Capture the cell that displays the provided text and extract its [x, y] central coordinate. 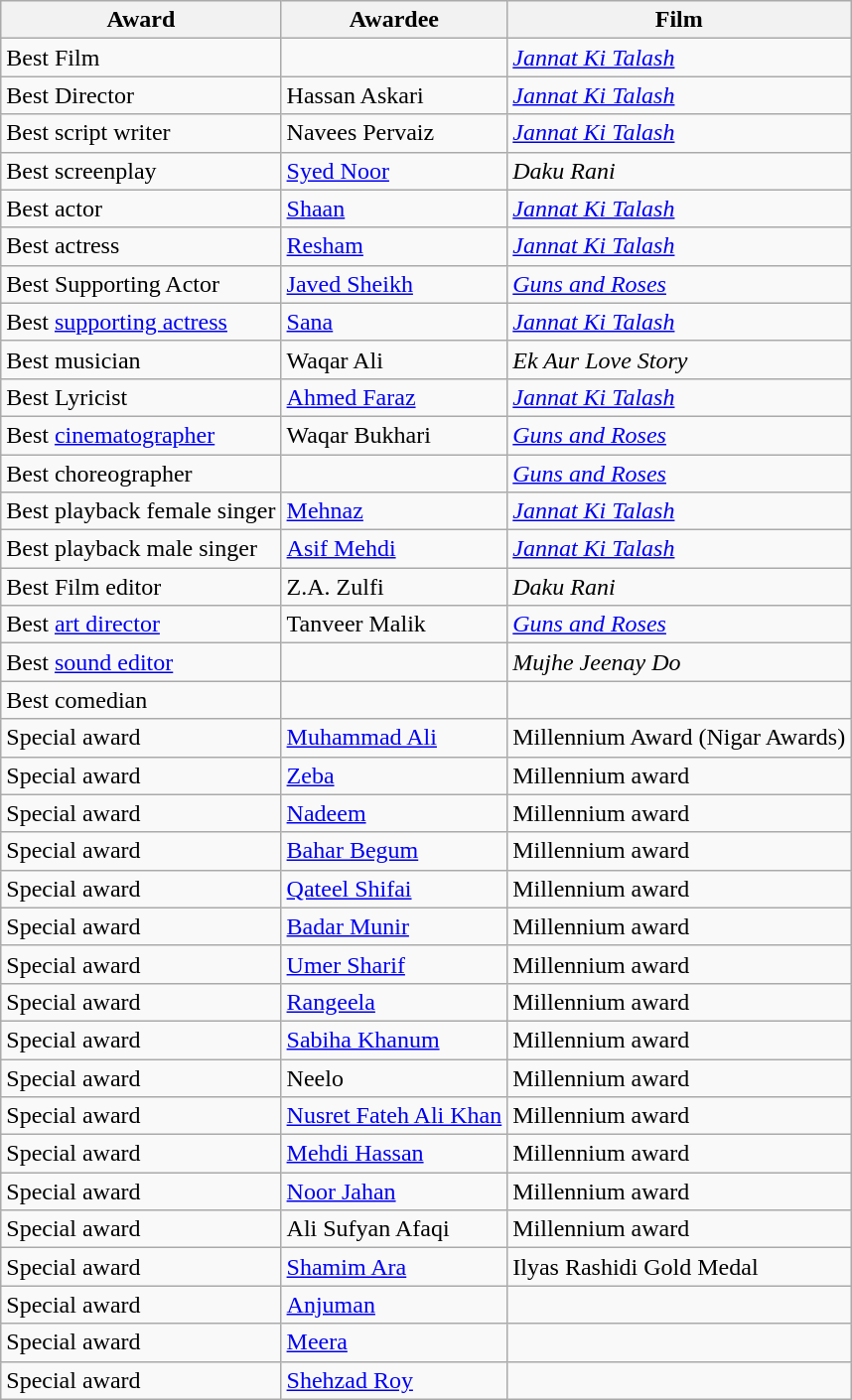
Neelo [394, 1077]
Muhammad Ali [394, 738]
Javed Sheikh [394, 284]
Badar Munir [394, 926]
Best cinematographer [141, 435]
Mujhe Jeenay Do [679, 662]
Resham [394, 246]
Rangeela [394, 1002]
Best sound editor [141, 662]
Best art director [141, 625]
Ali Sufyan Afaqi [394, 1229]
Best Film [141, 58]
Best supporting actress [141, 322]
Best Director [141, 95]
Best Lyricist [141, 397]
Best Supporting Actor [141, 284]
Noor Jahan [394, 1191]
Hassan Askari [394, 95]
Mehdi Hassan [394, 1154]
Tanveer Malik [394, 625]
Best comedian [141, 700]
Ahmed Faraz [394, 397]
Best actress [141, 246]
Anjuman [394, 1305]
Best choreographer [141, 474]
Ilyas Rashidi Gold Medal [679, 1267]
Best Film editor [141, 587]
Sabiha Khanum [394, 1040]
Best playback female singer [141, 511]
Syed Noor [394, 171]
Qateel Shifai [394, 889]
Millennium Award (Nigar Awards) [679, 738]
Best screenplay [141, 171]
Meera [394, 1342]
Waqar Ali [394, 359]
Best musician [141, 359]
Mehnaz [394, 511]
Z.A. Zulfi [394, 587]
Shaan [394, 209]
Zeba [394, 775]
Navees Pervaiz [394, 133]
Award [141, 20]
Waqar Bukhari [394, 435]
Shamim Ara [394, 1267]
Ek Aur Love Story [679, 359]
Awardee [394, 20]
Best script writer [141, 133]
Best playback male singer [141, 549]
Bahar Begum [394, 851]
Asif Mehdi [394, 549]
Shehzad Roy [394, 1380]
Umer Sharif [394, 964]
Film [679, 20]
Best actor [141, 209]
Nusret Fateh Ali Khan [394, 1116]
Sana [394, 322]
Nadeem [394, 813]
